Capture the cell that displays the provided text and extract its (x, y) central coordinate. 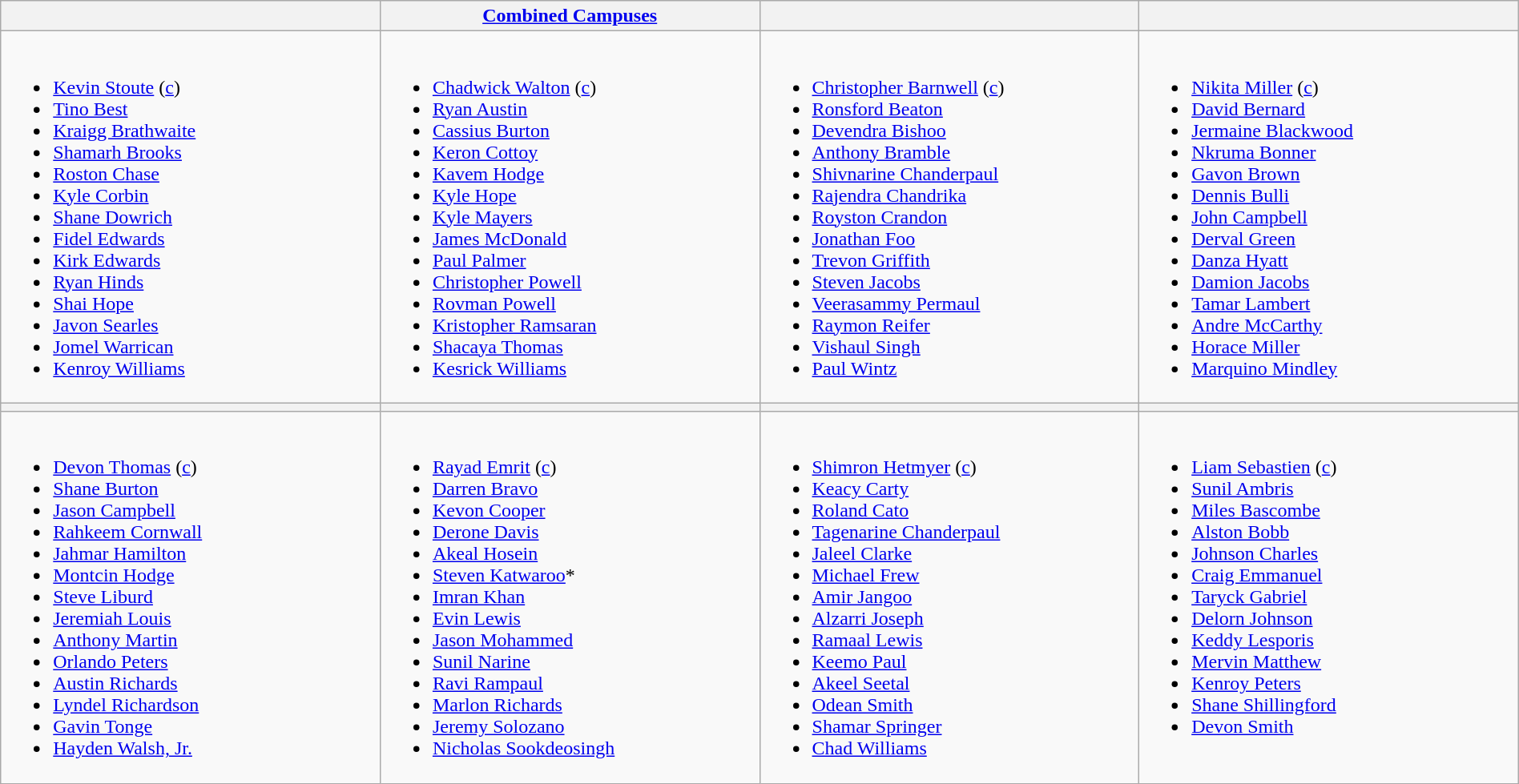
Combined Campuses (570, 16)
